From the cell containing the given text, extract its center point as [X, Y] coordinate. 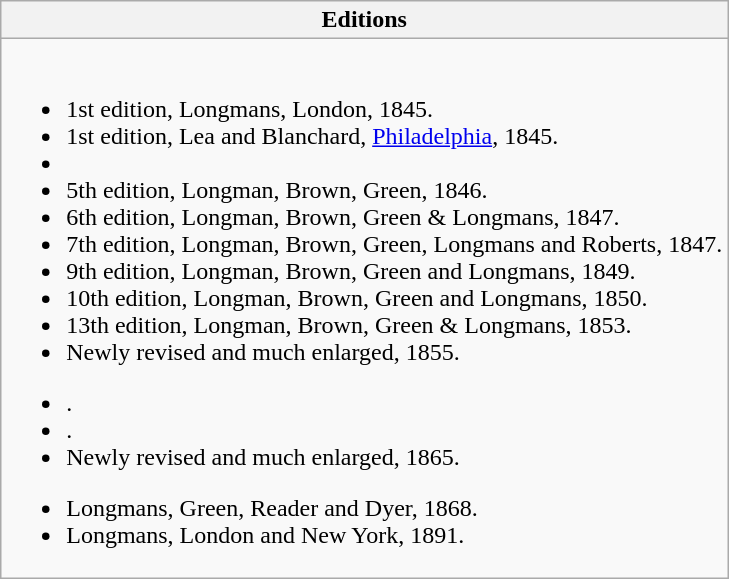
Editions [364, 20]
